Determine the [X, Y] coordinate at the center of the cell enclosing the given text.  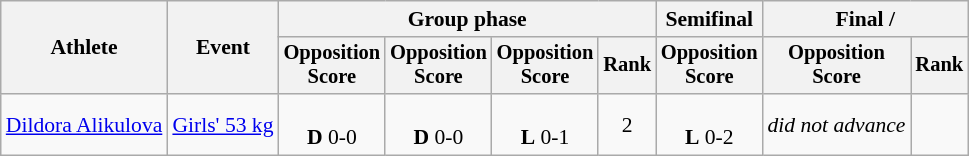
2 [627, 124]
Event [222, 48]
Semifinal [710, 19]
Girls' 53 kg [222, 124]
Group phase [468, 19]
Final / [865, 19]
Athlete [84, 48]
did not advance [836, 124]
L 0-2 [710, 124]
Dildora Alikulova [84, 124]
L 0-1 [546, 124]
